Provide the (X, Y) coordinate of the cell's center where the given text is located.  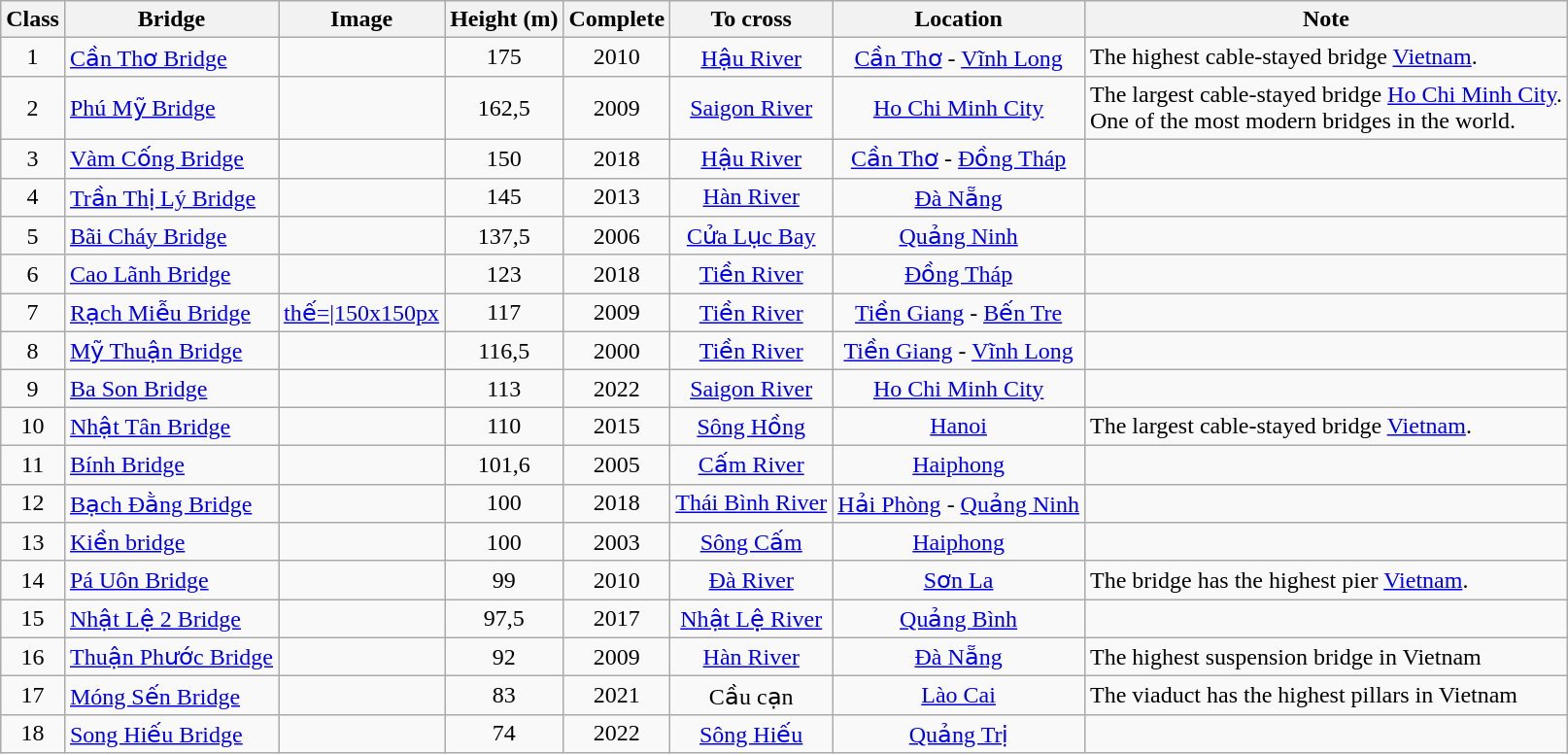
thế=|150x150px (361, 313)
13 (33, 542)
150 (504, 158)
Cầu cạn (752, 696)
2021 (617, 696)
The largest cable-stayed bridge Ho Chi Minh City.One of the most modern bridges in the world. (1325, 107)
15 (33, 619)
Class (33, 19)
4 (33, 197)
Pá Uôn Bridge (171, 580)
5 (33, 236)
99 (504, 580)
101,6 (504, 464)
Móng Sến Bridge (171, 696)
97,5 (504, 619)
175 (504, 57)
117 (504, 313)
7 (33, 313)
Sông Hồng (752, 427)
12 (33, 503)
Bridge (171, 19)
Ba Son Bridge (171, 389)
2015 (617, 427)
2000 (617, 351)
The bridge has the highest pier Vietnam. (1325, 580)
116,5 (504, 351)
6 (33, 274)
137,5 (504, 236)
145 (504, 197)
113 (504, 389)
162,5 (504, 107)
2005 (617, 464)
Phú Mỹ Bridge (171, 107)
Vàm Cống Bridge (171, 158)
Nhật Lệ 2 Bridge (171, 619)
Quảng Ninh (959, 236)
2017 (617, 619)
16 (33, 657)
Đồng Tháp (959, 274)
Nhật Lệ River (752, 619)
110 (504, 427)
92 (504, 657)
1 (33, 57)
Location (959, 19)
Đà River (752, 580)
11 (33, 464)
2013 (617, 197)
10 (33, 427)
83 (504, 696)
2 (33, 107)
Hải Phòng - Quảng Ninh (959, 503)
The largest cable-stayed bridge Vietnam. (1325, 427)
To cross (752, 19)
Height (m) (504, 19)
8 (33, 351)
Lào Cai (959, 696)
Tiền Giang - Vĩnh Long (959, 351)
Rạch Miễu Bridge (171, 313)
3 (33, 158)
18 (33, 734)
The viaduct has the highest pillars in Vietnam (1325, 696)
Song Hiếu Bridge (171, 734)
Thái Bình River (752, 503)
Cần Thơ - Vĩnh Long (959, 57)
Cao Lãnh Bridge (171, 274)
Cần Thơ Bridge (171, 57)
Nhật Tân Bridge (171, 427)
Tiền Giang - Bến Tre (959, 313)
Bính Bridge (171, 464)
14 (33, 580)
Trần Thị Lý Bridge (171, 197)
Image (361, 19)
Quảng Bình (959, 619)
Kiền bridge (171, 542)
17 (33, 696)
The highest cable-stayed bridge Vietnam. (1325, 57)
123 (504, 274)
Hanoi (959, 427)
Sơn La (959, 580)
9 (33, 389)
2003 (617, 542)
Cần Thơ - Đồng Tháp (959, 158)
74 (504, 734)
Bãi Cháy Bridge (171, 236)
Cửa Lục Bay (752, 236)
Cấm River (752, 464)
The highest suspension bridge in Vietnam (1325, 657)
Quảng Trị (959, 734)
Mỹ Thuận Bridge (171, 351)
2006 (617, 236)
Sông Cấm (752, 542)
Sông Hiếu (752, 734)
Thuận Phước Bridge (171, 657)
Bạch Đằng Bridge (171, 503)
Complete (617, 19)
Note (1325, 19)
